Detect which cell encompasses the target text, then output its (X, Y) center coordinate. 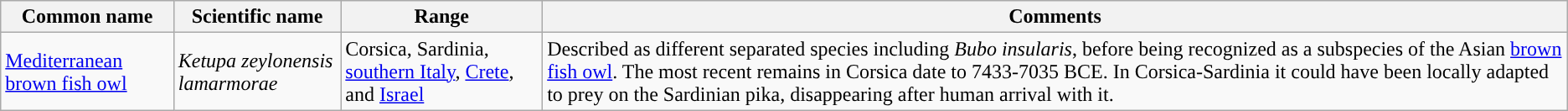
Range (442, 17)
Scientific name (257, 17)
Corsica, Sardinia, southern Italy, Crete, and Israel (442, 71)
Comments (1055, 17)
Common name (87, 17)
Ketupa zeylonensis lamarmorae (257, 71)
Mediterranean brown fish owl (87, 71)
